Return (X, Y) of the center of cell containing provided text 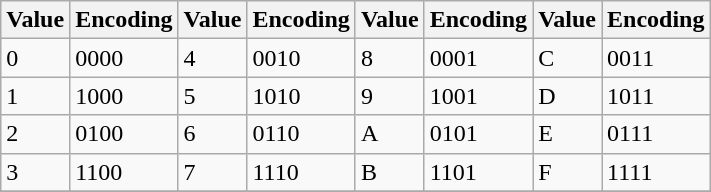
0001 (478, 58)
F (568, 172)
1000 (124, 96)
6 (212, 134)
0101 (478, 134)
1110 (301, 172)
A (390, 134)
1100 (124, 172)
1101 (478, 172)
C (568, 58)
1010 (301, 96)
5 (212, 96)
1001 (478, 96)
E (568, 134)
0100 (124, 134)
0 (36, 58)
9 (390, 96)
1 (36, 96)
0011 (656, 58)
1111 (656, 172)
3 (36, 172)
7 (212, 172)
0010 (301, 58)
0111 (656, 134)
0110 (301, 134)
2 (36, 134)
4 (212, 58)
D (568, 96)
8 (390, 58)
1011 (656, 96)
B (390, 172)
0000 (124, 58)
